From the cell containing the given text, extract its center point as [X, Y] coordinate. 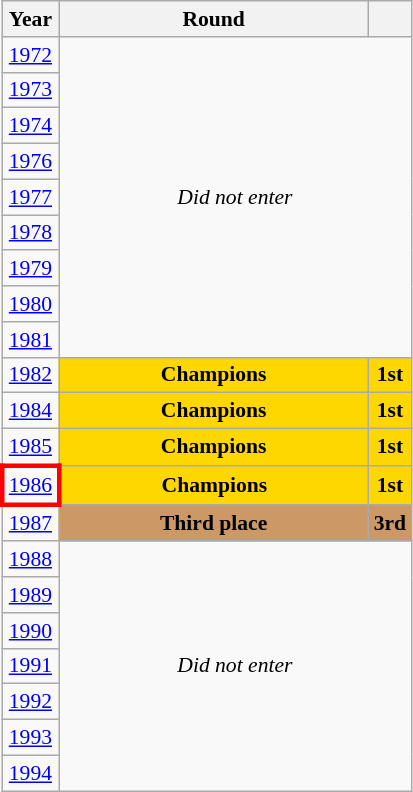
1994 [30, 773]
1989 [30, 595]
Round [214, 19]
1986 [30, 486]
3rd [390, 522]
1987 [30, 522]
1974 [30, 126]
1992 [30, 702]
1988 [30, 560]
1982 [30, 375]
1981 [30, 340]
1980 [30, 304]
1993 [30, 738]
1972 [30, 55]
1976 [30, 162]
1979 [30, 269]
Third place [214, 522]
1991 [30, 666]
1973 [30, 90]
1985 [30, 448]
1977 [30, 197]
1984 [30, 411]
Year [30, 19]
1990 [30, 631]
1978 [30, 233]
